Determine the [X, Y] coordinate at the center of the cell enclosing the given text.  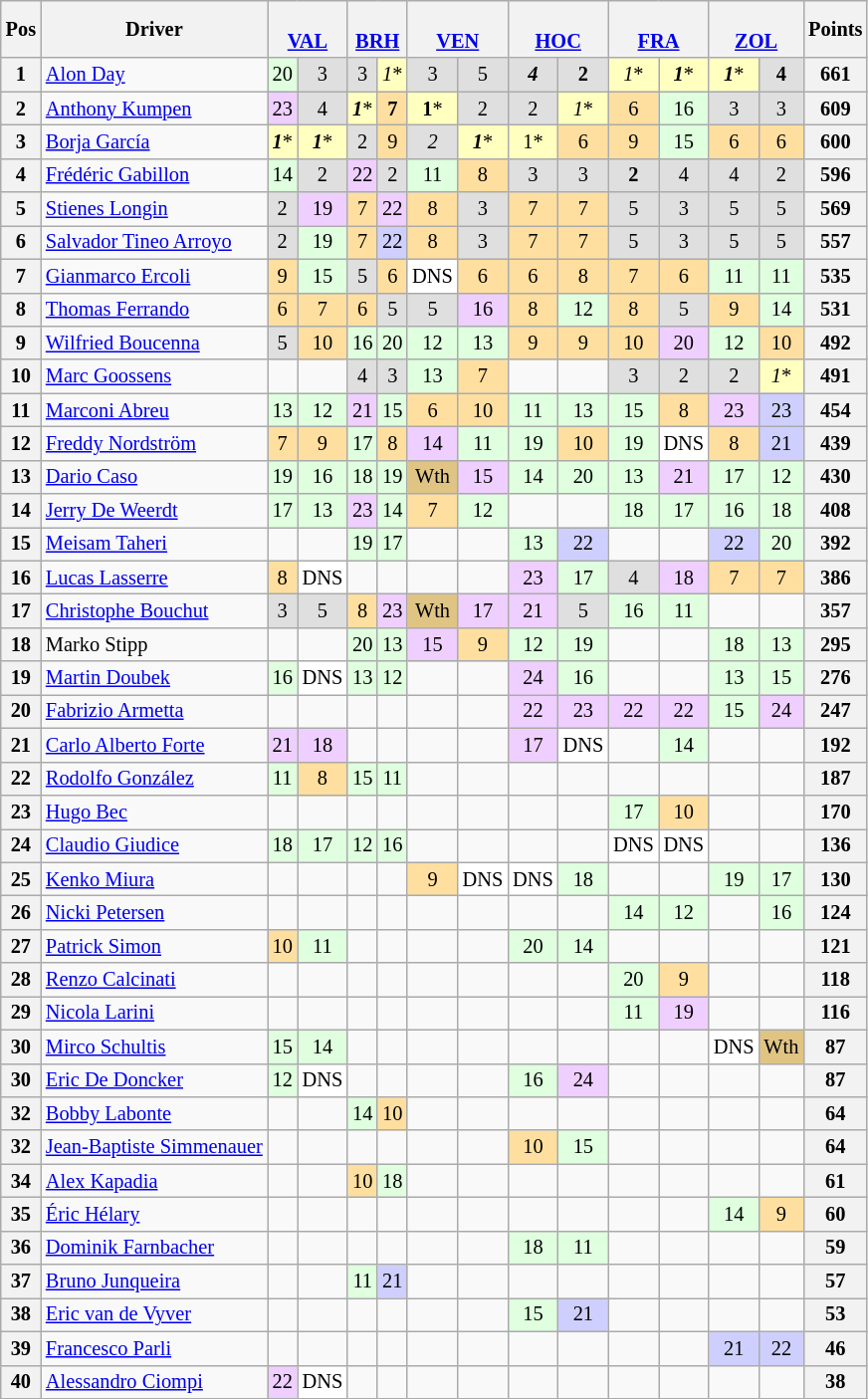
609 [835, 109]
61 [835, 1181]
Alessandro Ciompi [154, 1382]
Borja García [154, 141]
535 [835, 276]
492 [835, 343]
491 [835, 376]
59 [835, 1248]
136 [835, 845]
531 [835, 310]
Bobby Labonte [154, 1113]
408 [835, 511]
Claudio Giudice [154, 845]
439 [835, 443]
Renzo Calcinati [154, 980]
ZOL [757, 29]
Alon Day [154, 75]
569 [835, 209]
Bruno Junqueira [154, 1282]
26 [21, 912]
Gianmarco Ercoli [154, 276]
Nicola Larini [154, 1013]
Stienes Longin [154, 209]
130 [835, 879]
Dario Caso [154, 477]
Mirco Schultis [154, 1047]
Marc Goossens [154, 376]
Anthony Kumpen [154, 109]
FRA [659, 29]
Pos [21, 29]
VAL [309, 29]
57 [835, 1282]
247 [835, 711]
600 [835, 141]
Eric De Doncker [154, 1080]
187 [835, 779]
121 [835, 946]
27 [21, 946]
Driver [154, 29]
Jean-Baptiste Simmenauer [154, 1147]
25 [21, 879]
Carlo Alberto Forte [154, 745]
170 [835, 812]
46 [835, 1348]
Francesco Parli [154, 1348]
557 [835, 242]
60 [835, 1214]
Patrick Simon [154, 946]
430 [835, 477]
124 [835, 912]
Alex Kapadia [154, 1181]
1 [21, 75]
Points [835, 29]
Thomas Ferrando [154, 310]
454 [835, 410]
Meisam Taheri [154, 544]
36 [21, 1248]
357 [835, 610]
276 [835, 678]
116 [835, 1013]
35 [21, 1214]
Martin Doubek [154, 678]
Marko Stipp [154, 644]
Wilfried Boucenna [154, 343]
Marconi Abreu [154, 410]
295 [835, 644]
Eric van de Vyver [154, 1314]
Éric Hélary [154, 1214]
VEN [458, 29]
HOC [557, 29]
Jerry De Weerdt [154, 511]
Kenko Miura [154, 879]
Hugo Bec [154, 812]
Nicki Petersen [154, 912]
40 [21, 1382]
596 [835, 175]
392 [835, 544]
Salvador Tineo Arroyo [154, 242]
Rodolfo González [154, 779]
37 [21, 1282]
53 [835, 1314]
192 [835, 745]
28 [21, 980]
Christophe Bouchut [154, 610]
BRH [377, 29]
34 [21, 1181]
Fabrizio Armetta [154, 711]
Dominik Farnbacher [154, 1248]
118 [835, 980]
Frédéric Gabillon [154, 175]
29 [21, 1013]
386 [835, 578]
Lucas Lasserre [154, 578]
Freddy Nordström [154, 443]
661 [835, 75]
39 [21, 1348]
